Locate the cell with the specified text and output its (x, y) center coordinate. 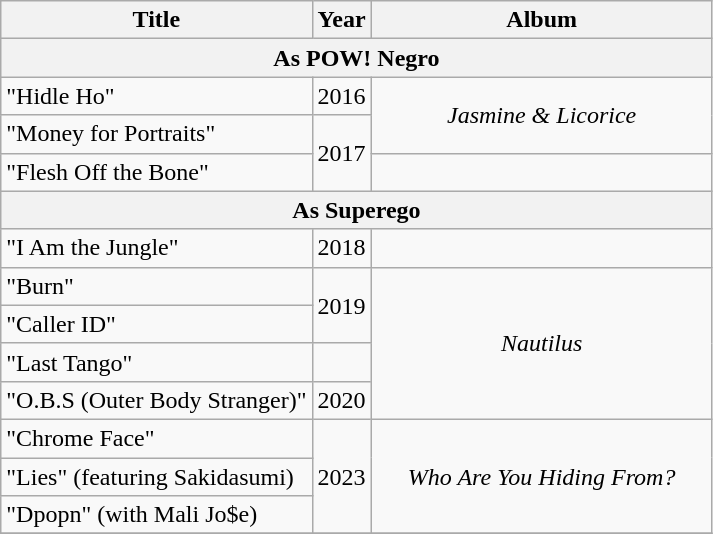
"Last Tango" (156, 362)
"O.B.S (Outer Body Stranger)" (156, 400)
Who Are You Hiding From? (542, 476)
"Flesh Off the Bone" (156, 172)
2020 (342, 400)
"Hidle Ho" (156, 96)
Year (342, 20)
Nautilus (542, 343)
"Money for Portraits" (156, 134)
As Superego (356, 210)
As POW! Negro (356, 58)
2019 (342, 305)
Jasmine & Licorice (542, 115)
Album (542, 20)
2023 (342, 476)
"Dpopn" (with Mali Jo$e) (156, 515)
Title (156, 20)
"Lies" (featuring Sakidasumi) (156, 477)
"Burn" (156, 286)
"Chrome Face" (156, 438)
2018 (342, 248)
2016 (342, 96)
"I Am the Jungle" (156, 248)
"Caller ID" (156, 324)
2017 (342, 153)
